Pinpoint the cell where the given text exists, returning its [X, Y] midpoint coordinate. 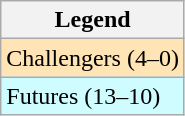
Challengers (4–0) [93, 58]
Legend [93, 20]
Futures (13–10) [93, 96]
